Scan for the cell matching the given text and deliver its [x, y] coordinate at center. 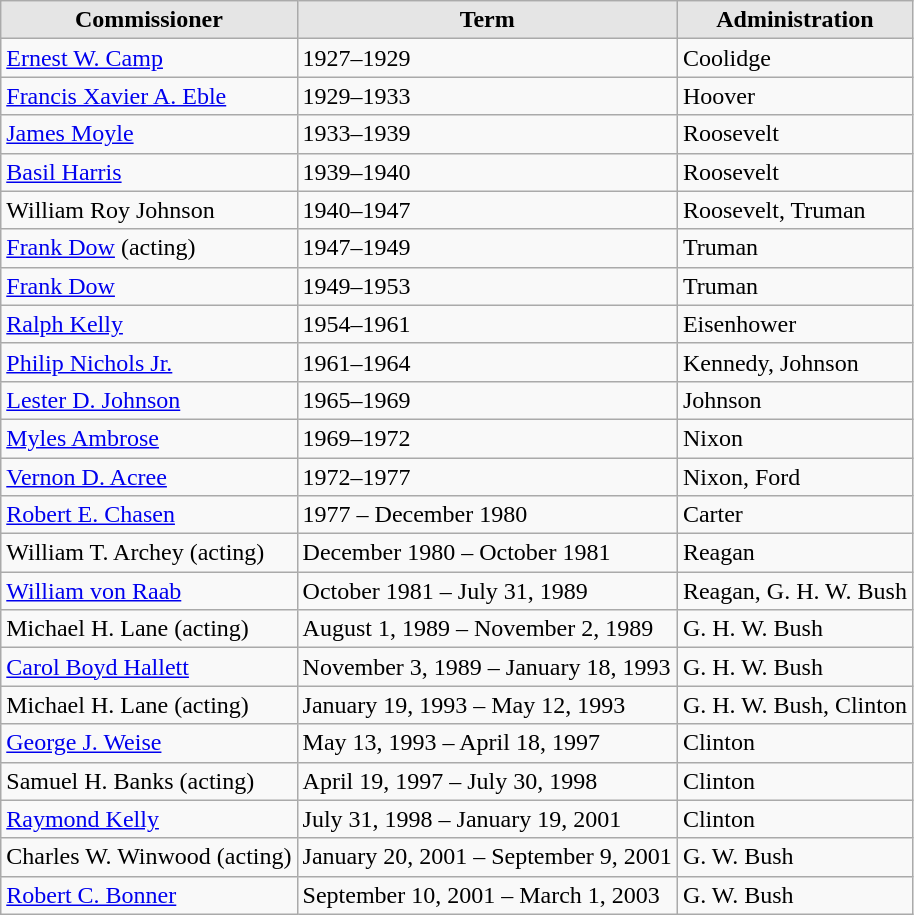
May 13, 1993 – April 18, 1997 [487, 743]
1972–1977 [487, 477]
Carol Boyd Hallett [149, 667]
Term [487, 20]
Raymond Kelly [149, 819]
Myles Ambrose [149, 438]
Ralph Kelly [149, 324]
1939–1940 [487, 172]
October 1981 – July 31, 1989 [487, 591]
1947–1949 [487, 248]
Reagan [794, 553]
Philip Nichols Jr. [149, 362]
January 20, 2001 – September 9, 2001 [487, 857]
Hoover [794, 96]
G. H. W. Bush, Clinton [794, 705]
1954–1961 [487, 324]
George J. Weise [149, 743]
July 31, 1998 – January 19, 2001 [487, 819]
Basil Harris [149, 172]
1929–1933 [487, 96]
September 10, 2001 – March 1, 2003 [487, 895]
Samuel H. Banks (acting) [149, 781]
Coolidge [794, 58]
Administration [794, 20]
April 19, 1997 – July 30, 1998 [487, 781]
November 3, 1989 – January 18, 1993 [487, 667]
December 1980 – October 1981 [487, 553]
William T. Archey (acting) [149, 553]
Roosevelt, Truman [794, 210]
Robert C. Bonner [149, 895]
Eisenhower [794, 324]
January 19, 1993 – May 12, 1993 [487, 705]
Ernest W. Camp [149, 58]
1940–1947 [487, 210]
William von Raab [149, 591]
Kennedy, Johnson [794, 362]
Nixon [794, 438]
1927–1929 [487, 58]
Vernon D. Acree [149, 477]
Frank Dow [149, 286]
1961–1964 [487, 362]
Commissioner [149, 20]
Lester D. Johnson [149, 400]
1969–1972 [487, 438]
1977 – December 1980 [487, 515]
Frank Dow (acting) [149, 248]
1965–1969 [487, 400]
Reagan, G. H. W. Bush [794, 591]
James Moyle [149, 134]
1949–1953 [487, 286]
August 1, 1989 – November 2, 1989 [487, 629]
Johnson [794, 400]
Nixon, Ford [794, 477]
Francis Xavier A. Eble [149, 96]
Carter [794, 515]
William Roy Johnson [149, 210]
Robert E. Chasen [149, 515]
1933–1939 [487, 134]
Charles W. Winwood (acting) [149, 857]
